Capture the cell that displays the provided text and extract its [x, y] central coordinate. 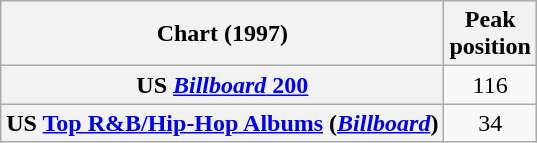
US Top R&B/Hip-Hop Albums (Billboard) [222, 123]
Peak position [490, 34]
Chart (1997) [222, 34]
116 [490, 85]
34 [490, 123]
US Billboard 200 [222, 85]
